Return [X, Y] of the center of cell containing provided text 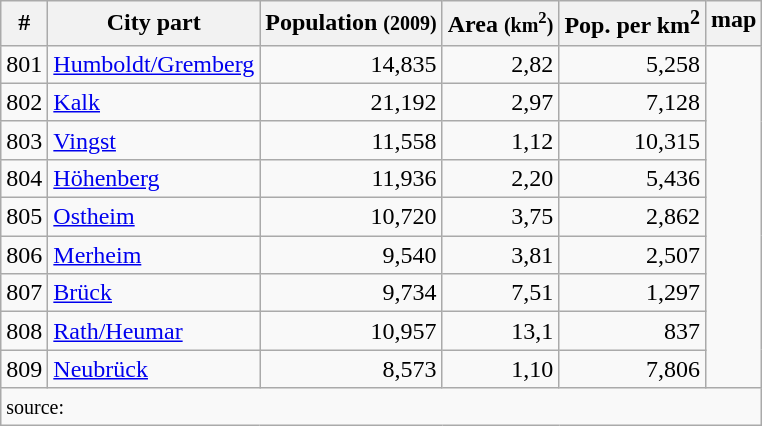
13,1 [500, 331]
1,297 [632, 293]
Vingst [154, 140]
8,573 [351, 369]
3,81 [500, 255]
808 [24, 331]
837 [632, 331]
10,315 [632, 140]
Pop. per km2 [632, 24]
11,558 [351, 140]
Merheim [154, 255]
2,507 [632, 255]
Brück [154, 293]
source: [382, 407]
Ostheim [154, 217]
7,128 [632, 102]
City part [154, 24]
807 [24, 293]
2,97 [500, 102]
Population (2009) [351, 24]
1,10 [500, 369]
Area (km2) [500, 24]
9,734 [351, 293]
Rath/Heumar [154, 331]
map [734, 24]
21,192 [351, 102]
Höhenberg [154, 178]
10,720 [351, 217]
Kalk [154, 102]
802 [24, 102]
11,936 [351, 178]
5,258 [632, 64]
5,436 [632, 178]
809 [24, 369]
14,835 [351, 64]
805 [24, 217]
804 [24, 178]
7,806 [632, 369]
1,12 [500, 140]
801 [24, 64]
10,957 [351, 331]
9,540 [351, 255]
Neubrück [154, 369]
# [24, 24]
2,82 [500, 64]
7,51 [500, 293]
2,862 [632, 217]
Humboldt/Gremberg [154, 64]
3,75 [500, 217]
803 [24, 140]
2,20 [500, 178]
806 [24, 255]
